Search for the cell housing the specified text and yield its (x, y) center coordinate. 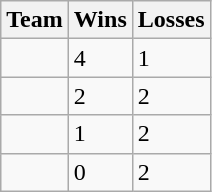
0 (100, 172)
Wins (100, 20)
Losses (171, 20)
4 (100, 58)
Team (35, 20)
